Return [x, y] of the center of cell containing provided text 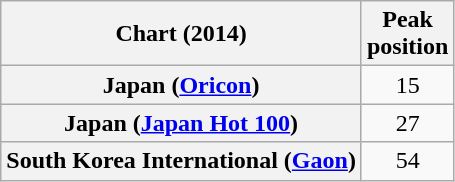
27 [407, 123]
15 [407, 85]
Peak position [407, 34]
Japan (Japan Hot 100) [182, 123]
South Korea International (Gaon) [182, 161]
54 [407, 161]
Chart (2014) [182, 34]
Japan (Oricon) [182, 85]
